For the text-containing cell, return its midpoint in [X, Y] coordinate format. 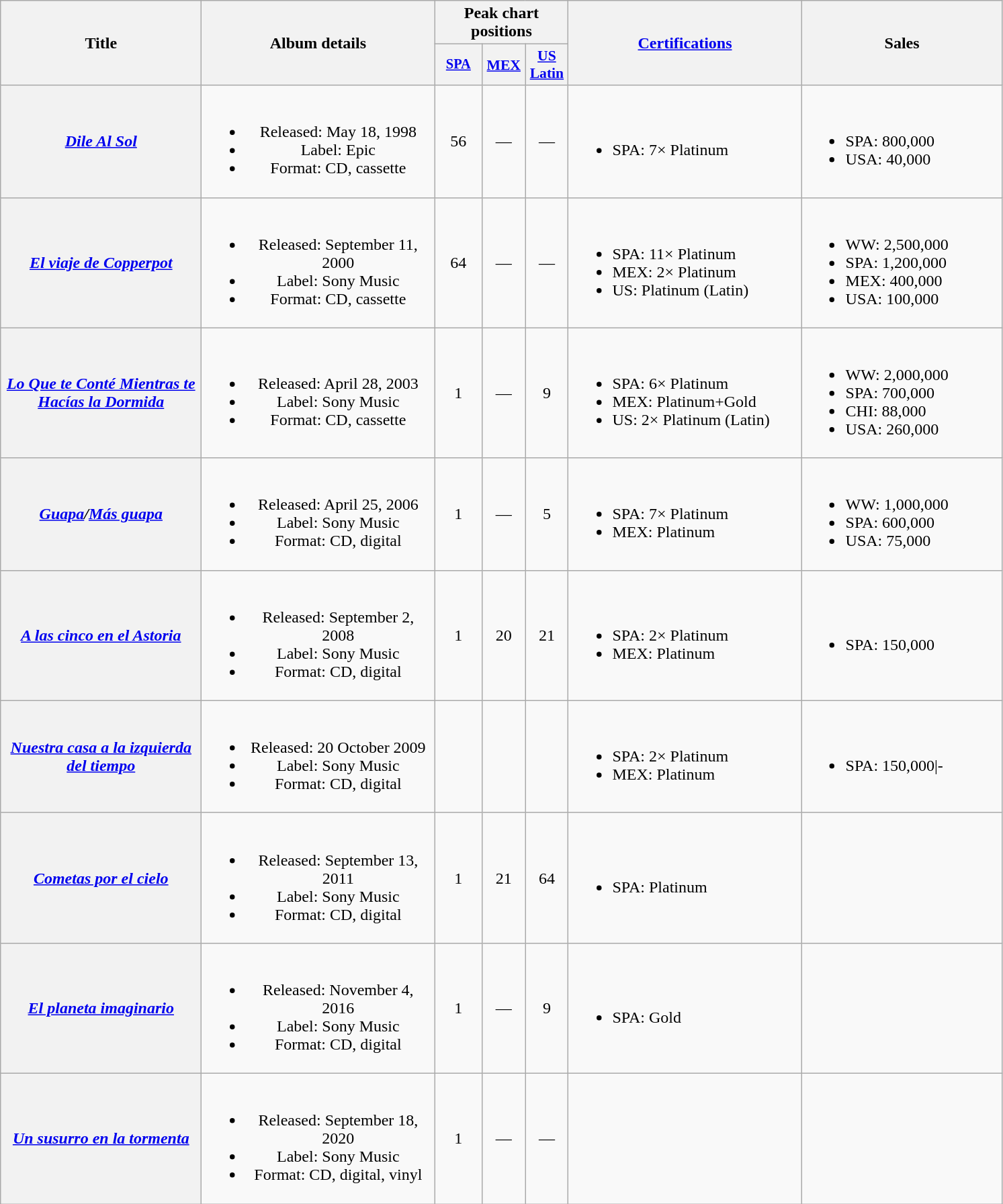
Un susurro en la tormenta [101, 1138]
Album details [318, 43]
SPA: 11× PlatinumMEX: 2× Platinum US: Platinum (Latin) [685, 263]
WW: 2,000,000SPA: 700,000CHI: 88,000USA: 260,000 [902, 393]
Sales [902, 43]
20 [504, 635]
WW: 1,000,000SPA: 600,000USA: 75,000 [902, 514]
Lo Que te Conté Mientras te Hacías la Dormida [101, 393]
SPA: Platinum [685, 878]
SPA: 7× Platinum [685, 141]
Released: May 18, 1998Label: EpicFormat: CD, cassette [318, 141]
SPA: 800,000USA: 40,000 [902, 141]
Cometas por el cielo [101, 878]
56 [458, 141]
Certifications [685, 43]
SPA: 6× PlatinumMEX: Platinum+GoldUS: 2× Platinum (Latin) [685, 393]
Released: September 2, 2008Label: Sony MusicFormat: CD, digital [318, 635]
SPA: Gold [685, 1008]
El viaje de Copperpot [101, 263]
Released: April 28, 2003Label: Sony MusicFormat: CD, cassette [318, 393]
USLatin [547, 64]
Released: September 11, 2000Label: Sony MusicFormat: CD, cassette [318, 263]
Released: September 18, 2020Label: Sony MusicFormat: CD, digital, vinyl [318, 1138]
A las cinco en el Astoria [101, 635]
5 [547, 514]
Title [101, 43]
Dile Al Sol [101, 141]
Released: 20 October 2009Label: Sony MusicFormat: CD, digital [318, 756]
Peak chart positions [501, 23]
Guapa/Más guapa [101, 514]
WW: 2,500,000SPA: 1,200,000MEX: 400,000USA: 100,000 [902, 263]
SPA: 150,000|- [902, 756]
SPA: 7× PlatinumMEX: Platinum [685, 514]
Released: November 4, 2016Label: Sony MusicFormat: CD, digital [318, 1008]
SPA [458, 64]
SPA: 150,000 [902, 635]
MEX [504, 64]
Released: September 13, 2011Label: Sony MusicFormat: CD, digital [318, 878]
Nuestra casa a la izquierda del tiempo [101, 756]
Released: April 25, 2006Label: Sony MusicFormat: CD, digital [318, 514]
El planeta imaginario [101, 1008]
